Determine the (x, y) coordinate at the center of the cell enclosing the given text.  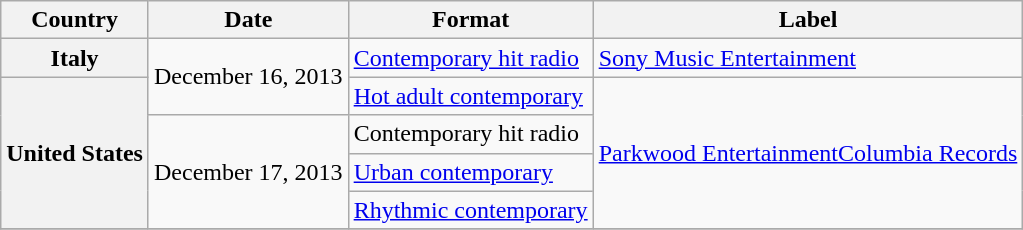
United States (75, 153)
Sony Music Entertainment (808, 58)
Country (75, 20)
Format (470, 20)
Parkwood EntertainmentColumbia Records (808, 153)
Rhythmic contemporary (470, 210)
December 17, 2013 (248, 172)
Italy (75, 58)
Urban contemporary (470, 172)
December 16, 2013 (248, 77)
Hot adult contemporary (470, 96)
Date (248, 20)
Label (808, 20)
